Provide the [x, y] coordinate of the cell's center where the given text is located.  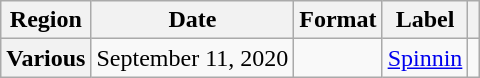
Format [338, 20]
September 11, 2020 [192, 58]
Various [46, 58]
Date [192, 20]
Region [46, 20]
Spinnin [425, 58]
Label [425, 20]
